Return the (x, y) coordinate for the center point of the cell that contains the specified text.  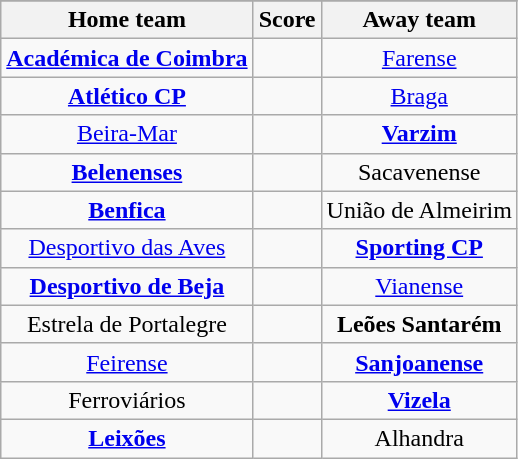
Ferroviários (127, 400)
Sacavenense (419, 172)
Sporting CP (419, 248)
Alhandra (419, 438)
Sanjoanense (419, 362)
Estrela de Portalegre (127, 324)
Varzim (419, 134)
Feirense (127, 362)
União de Almeirim (419, 210)
Farense (419, 58)
Benfica (127, 210)
Desportivo de Beja (127, 286)
Leões Santarém (419, 324)
Away team (419, 20)
Académica de Coimbra (127, 58)
Score (287, 20)
Beira-Mar (127, 134)
Braga (419, 96)
Leixões (127, 438)
Vizela (419, 400)
Belenenses (127, 172)
Atlético CP (127, 96)
Desportivo das Aves (127, 248)
Vianense (419, 286)
Home team (127, 20)
